Provide the [X, Y] coordinate of the cell's center where the given text is located.  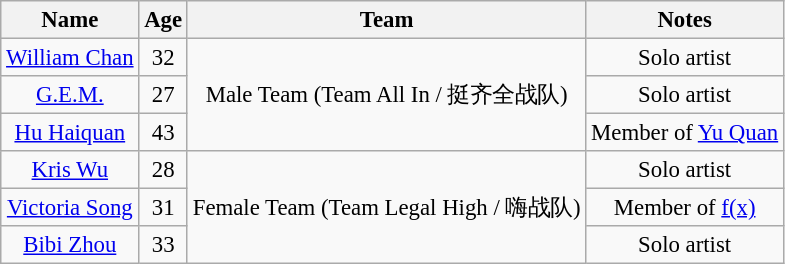
33 [164, 245]
Hu Haiquan [70, 133]
Victoria Song [70, 208]
Notes [685, 20]
32 [164, 58]
Bibi Zhou [70, 245]
27 [164, 95]
28 [164, 170]
William Chan [70, 58]
G.E.M. [70, 95]
Female Team (Team Legal High / 嗨战队) [386, 208]
Name [70, 20]
31 [164, 208]
Male Team (Team All In / 挺齐全战队) [386, 96]
Member of f(x) [685, 208]
Kris Wu [70, 170]
Age [164, 20]
43 [164, 133]
Team [386, 20]
Member of Yu Quan [685, 133]
